Find where the given text appears and provide that cell's center as (X, Y) coordinate. 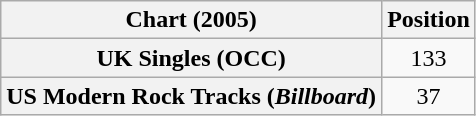
US Modern Rock Tracks (Billboard) (192, 96)
UK Singles (OCC) (192, 58)
133 (429, 58)
Position (429, 20)
Chart (2005) (192, 20)
37 (429, 96)
